Identify which cell holds the provided text, then report its (x, y) central coordinate. 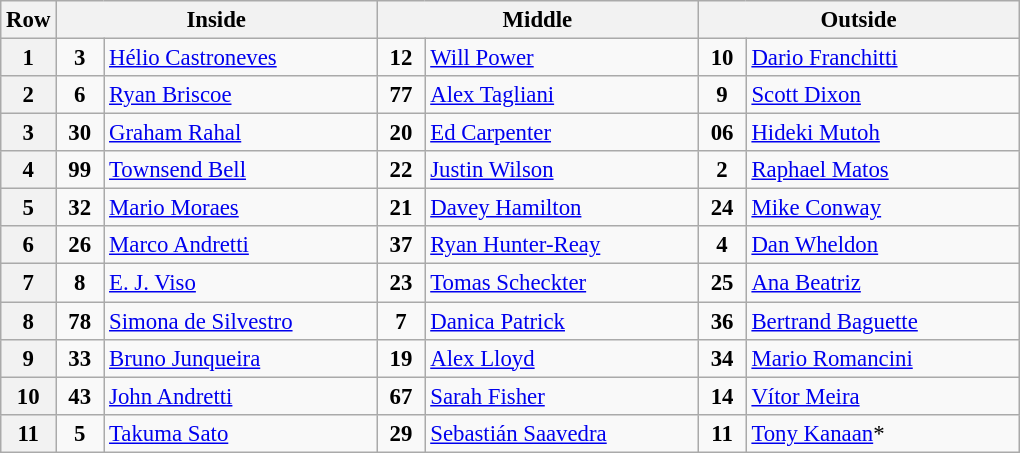
Dan Wheldon (882, 245)
67 (401, 396)
Alex Lloyd (562, 358)
12 (401, 58)
43 (80, 396)
33 (80, 358)
32 (80, 208)
Mario Romancini (882, 358)
Scott Dixon (882, 95)
Row (28, 20)
Sebastián Saavedra (562, 433)
Mike Conway (882, 208)
Outside (858, 20)
Dario Franchitti (882, 58)
Ryan Briscoe (240, 95)
Davey Hamilton (562, 208)
Townsend Bell (240, 170)
Will Power (562, 58)
Bertrand Baguette (882, 321)
29 (401, 433)
30 (80, 133)
Sarah Fisher (562, 396)
14 (722, 396)
Tomas Scheckter (562, 283)
99 (80, 170)
77 (401, 95)
36 (722, 321)
Danica Patrick (562, 321)
Justin Wilson (562, 170)
24 (722, 208)
Simona de Silvestro (240, 321)
Takuma Sato (240, 433)
Bruno Junqueira (240, 358)
34 (722, 358)
Hélio Castroneves (240, 58)
25 (722, 283)
26 (80, 245)
Ryan Hunter-Reay (562, 245)
23 (401, 283)
Tony Kanaan* (882, 433)
Raphael Matos (882, 170)
22 (401, 170)
Inside (216, 20)
Middle (538, 20)
Ed Carpenter (562, 133)
Mario Moraes (240, 208)
06 (722, 133)
Ana Beatriz (882, 283)
E. J. Viso (240, 283)
Graham Rahal (240, 133)
20 (401, 133)
Marco Andretti (240, 245)
Hideki Mutoh (882, 133)
21 (401, 208)
19 (401, 358)
Alex Tagliani (562, 95)
78 (80, 321)
John Andretti (240, 396)
37 (401, 245)
1 (28, 58)
Vítor Meira (882, 396)
